Extract the (X, Y) coordinate from the center of the cell holding the provided text.  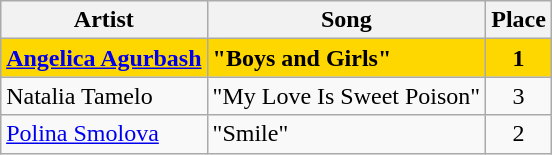
Natalia Tamelo (104, 96)
2 (519, 134)
"Smile" (346, 134)
"Boys and Girls" (346, 58)
Polina Smolova (104, 134)
Artist (104, 20)
Place (519, 20)
"My Love Is Sweet Poison" (346, 96)
1 (519, 58)
Angelica Agurbash (104, 58)
3 (519, 96)
Song (346, 20)
